Find where the given text appears and provide that cell's center as [x, y] coordinate. 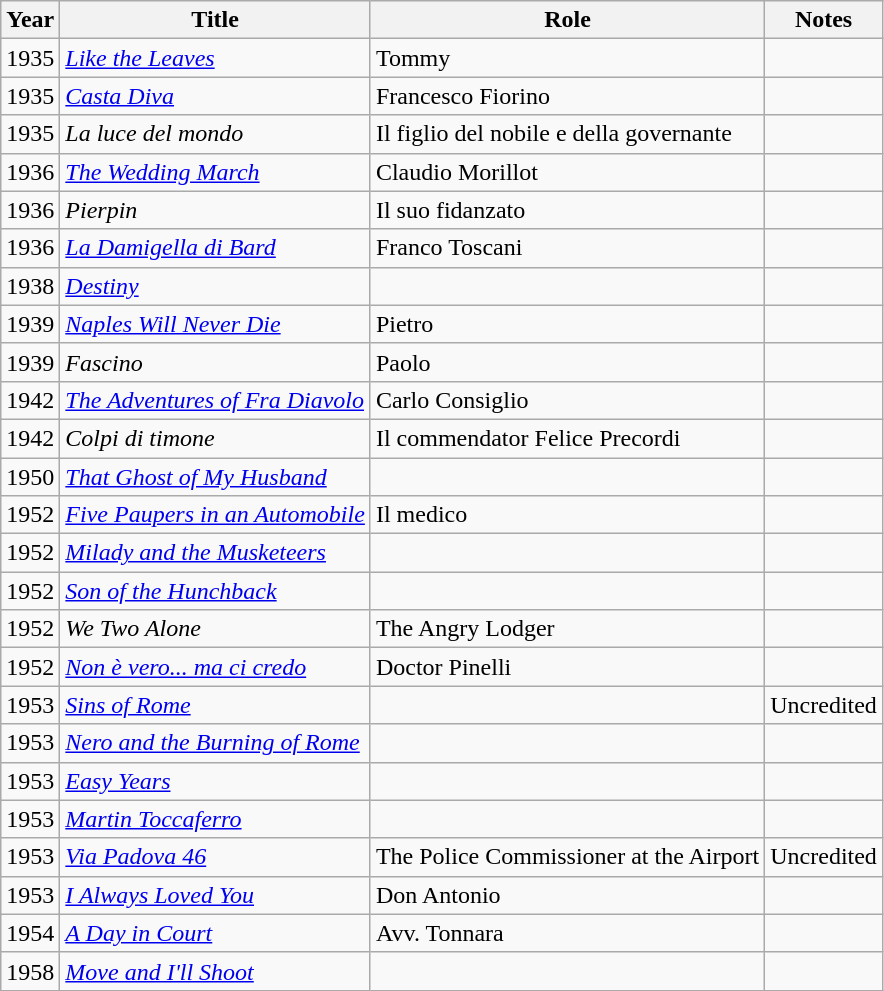
Franco Toscani [567, 248]
I Always Loved You [216, 895]
Five Paupers in an Automobile [216, 515]
A Day in Court [216, 933]
1950 [30, 477]
Fascino [216, 362]
Doctor Pinelli [567, 667]
La Damigella di Bard [216, 248]
The Police Commissioner at the Airport [567, 857]
The Wedding March [216, 172]
Il commendator Felice Precordi [567, 438]
Title [216, 20]
Notes [824, 20]
Year [30, 20]
Like the Leaves [216, 58]
La luce del mondo [216, 134]
1938 [30, 286]
Role [567, 20]
Il medico [567, 515]
Via Padova 46 [216, 857]
We Two Alone [216, 629]
Martin Toccaferro [216, 819]
Non è vero... ma ci credo [216, 667]
1954 [30, 933]
Carlo Consiglio [567, 400]
Paolo [567, 362]
Tommy [567, 58]
Destiny [216, 286]
Colpi di timone [216, 438]
Avv. Tonnara [567, 933]
Easy Years [216, 781]
Move and I'll Shoot [216, 971]
Son of the Hunchback [216, 591]
That Ghost of My Husband [216, 477]
Claudio Morillot [567, 172]
The Angry Lodger [567, 629]
Nero and the Burning of Rome [216, 743]
Pierpin [216, 210]
Milady and the Musketeers [216, 553]
Il figlio del nobile e della governante [567, 134]
Francesco Fiorino [567, 96]
Sins of Rome [216, 705]
Il suo fidanzato [567, 210]
Pietro [567, 324]
Casta Diva [216, 96]
The Adventures of Fra Diavolo [216, 400]
Naples Will Never Die [216, 324]
1958 [30, 971]
Don Antonio [567, 895]
